Pinpoint the cell where the given text exists, returning its [x, y] midpoint coordinate. 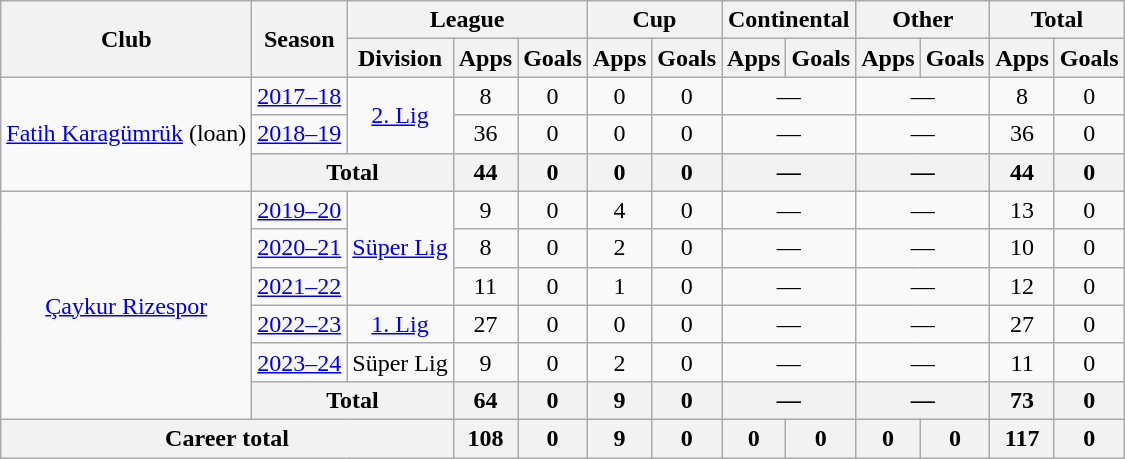
2023–24 [300, 362]
Other [923, 20]
Division [400, 58]
Cup [654, 20]
2018–19 [300, 134]
2022–23 [300, 324]
117 [1022, 438]
2019–20 [300, 210]
Continental [789, 20]
73 [1022, 400]
League [468, 20]
2020–21 [300, 248]
64 [485, 400]
13 [1022, 210]
Çaykur Rizespor [126, 305]
10 [1022, 248]
1. Lig [400, 324]
12 [1022, 286]
2. Lig [400, 115]
1 [619, 286]
Fatih Karagümrük (loan) [126, 134]
Club [126, 39]
4 [619, 210]
Career total [227, 438]
Season [300, 39]
2021–22 [300, 286]
108 [485, 438]
2017–18 [300, 96]
